Scan for the cell matching the given text and deliver its [x, y] coordinate at center. 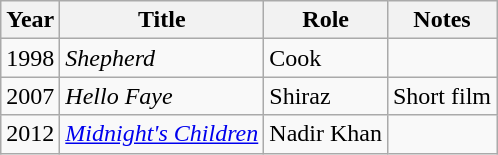
Cook [326, 58]
Shiraz [326, 96]
Shepherd [162, 58]
Year [30, 20]
Short film [442, 96]
Nadir Khan [326, 134]
Midnight's Children [162, 134]
Role [326, 20]
Title [162, 20]
Notes [442, 20]
2007 [30, 96]
1998 [30, 58]
Hello Faye [162, 96]
2012 [30, 134]
